For the text-containing cell, return its midpoint in (X, Y) coordinate format. 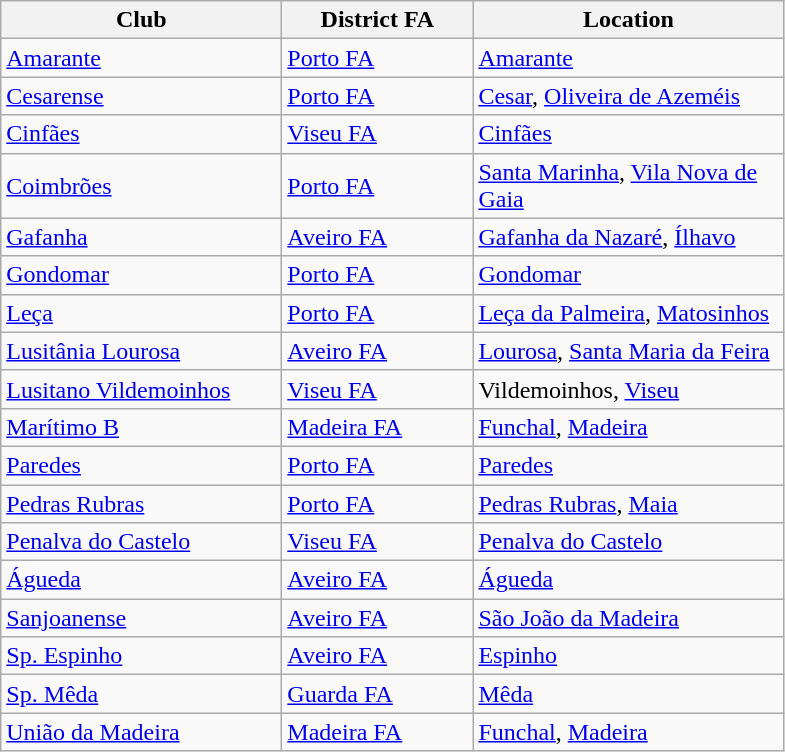
Lusitânia Lourosa (142, 351)
Leça da Palmeira, Matosinhos (628, 313)
Sp. Mêda (142, 694)
Lourosa, Santa Maria da Feira (628, 351)
Gafanha (142, 237)
Pedras Rubras, Maia (628, 503)
Leça (142, 313)
District FA (378, 20)
Marítimo B (142, 427)
Location (628, 20)
Mêda (628, 694)
União da Madeira (142, 732)
Sanjoanense (142, 618)
Espinho (628, 656)
Lusitano Vildemoinhos (142, 389)
Santa Marinha, Vila Nova de Gaia (628, 186)
Vildemoinhos, Viseu (628, 389)
Cesarense (142, 96)
Club (142, 20)
São João da Madeira (628, 618)
Pedras Rubras (142, 503)
Gafanha da Nazaré, Ílhavo (628, 237)
Coimbrões (142, 186)
Sp. Espinho (142, 656)
Cesar, Oliveira de Azeméis (628, 96)
Guarda FA (378, 694)
